Detect which cell encompasses the target text, then output its [X, Y] center coordinate. 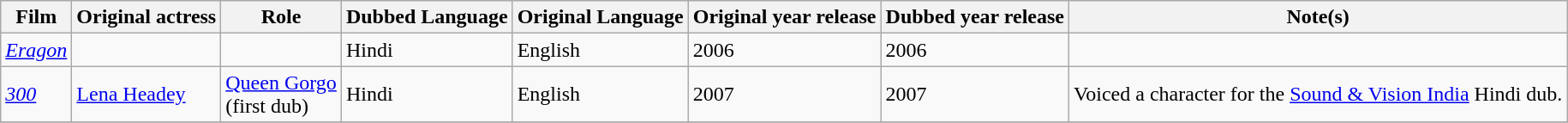
Note(s) [1318, 17]
Dubbed year release [975, 17]
300 [36, 95]
Film [36, 17]
Eragon [36, 50]
Queen Gorgo (first dub) [281, 95]
Original actress [147, 17]
Original year release [785, 17]
Original Language [600, 17]
Voiced a character for the Sound & Vision India Hindi dub. [1318, 95]
Dubbed Language [427, 17]
Lena Headey [147, 95]
Role [281, 17]
